Find where the given text appears and provide that cell's center as [x, y] coordinate. 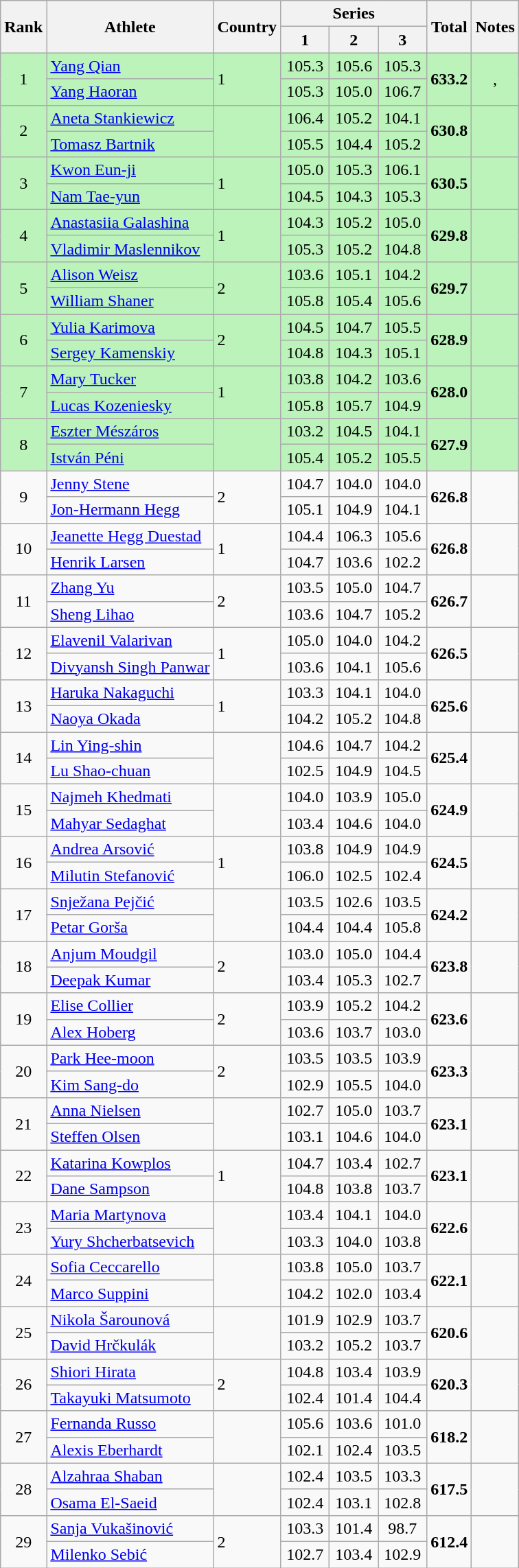
617.5 [449, 1489]
Alexis Eberhardt [130, 1450]
Alex Hoberg [130, 1032]
Dane Sampson [130, 1189]
Yang Qian [130, 66]
Nam Tae-yun [130, 196]
Anna Nielsen [130, 1110]
101.0 [402, 1424]
633.2 [449, 79]
Alzahraa Shaban [130, 1476]
622.1 [449, 1280]
Sofia Ceccarello [130, 1267]
David Hrčkulák [130, 1346]
István Péni [130, 458]
Naoya Okada [130, 718]
Anjum Moudgil [130, 954]
106.0 [305, 876]
24 [23, 1280]
Athlete [130, 27]
Katarina Kowplos [130, 1163]
624.2 [449, 915]
Snježana Pejčić [130, 902]
Deepak Kumar [130, 980]
Marco Suppini [130, 1294]
18 [23, 967]
23 [23, 1228]
Anastasiia Galashina [130, 222]
Yury Shcherbatsevich [130, 1241]
Rank [23, 27]
Notes [495, 27]
5 [23, 288]
Mary Tucker [130, 379]
612.4 [449, 1541]
Lin Ying-shin [130, 745]
17 [23, 915]
25 [23, 1333]
Vladimir Maslennikov [130, 248]
624.9 [449, 810]
102.6 [354, 902]
Eszter Mészáros [130, 432]
Elavenil Valarivan [130, 640]
627.9 [449, 445]
624.5 [449, 863]
Osama El-Saeid [130, 1502]
Country [247, 27]
Tomasz Bartnik [130, 144]
Total [449, 27]
623.8 [449, 967]
21 [23, 1123]
Aneta Stankiewicz [130, 118]
Sheng Lihao [130, 614]
12 [23, 653]
628.0 [449, 393]
101.9 [305, 1320]
106.3 [354, 536]
Sergey Kamenskiy [130, 353]
Andrea Arsović [130, 850]
106.7 [402, 92]
623.3 [449, 1071]
Najmeh Khedmati [130, 797]
27 [23, 1437]
106.1 [402, 170]
19 [23, 1019]
Steffen Olsen [130, 1136]
Nikola Šarounová [130, 1320]
626.7 [449, 601]
13 [23, 705]
15 [23, 810]
Haruka Nakaguchi [130, 692]
Kim Sang-do [130, 1084]
102.2 [402, 562]
Takayuki Matsumoto [130, 1398]
Shiori Hirata [130, 1372]
620.6 [449, 1333]
William Shaner [130, 301]
Henrik Larsen [130, 562]
625.6 [449, 705]
Alison Weisz [130, 274]
102.8 [402, 1502]
Elise Collier [130, 1006]
29 [23, 1541]
Kwon Eun-ji [130, 170]
Divyansh Singh Panwar [130, 666]
Lu Shao-chuan [130, 771]
Maria Martynova [130, 1215]
11 [23, 601]
Jeanette Hegg Duestad [130, 536]
Zhang Yu [130, 588]
7 [23, 393]
8 [23, 445]
620.3 [449, 1385]
14 [23, 758]
622.6 [449, 1228]
630.5 [449, 183]
626.5 [449, 653]
630.8 [449, 131]
106.4 [305, 118]
Series [354, 14]
Sanja Vukašinović [130, 1528]
6 [23, 340]
Park Hee-moon [130, 1058]
, [495, 79]
Fernanda Russo [130, 1424]
105.7 [354, 406]
26 [23, 1385]
Petar Gorša [130, 928]
9 [23, 497]
102.0 [354, 1294]
625.4 [449, 758]
10 [23, 549]
Yang Haoran [130, 92]
Milenko Sebić [130, 1554]
16 [23, 863]
20 [23, 1071]
Jon-Hermann Hegg [130, 510]
Mahyar Sedaghat [130, 823]
98.7 [402, 1528]
Milutin Stefanović [130, 876]
Lucas Kozeniesky [130, 406]
629.8 [449, 235]
102.1 [305, 1450]
629.7 [449, 288]
28 [23, 1489]
22 [23, 1176]
Yulia Karimova [130, 327]
Jenny Stene [130, 484]
628.9 [449, 340]
4 [23, 235]
623.6 [449, 1019]
618.2 [449, 1437]
